Return (X, Y) of the center of cell containing provided text 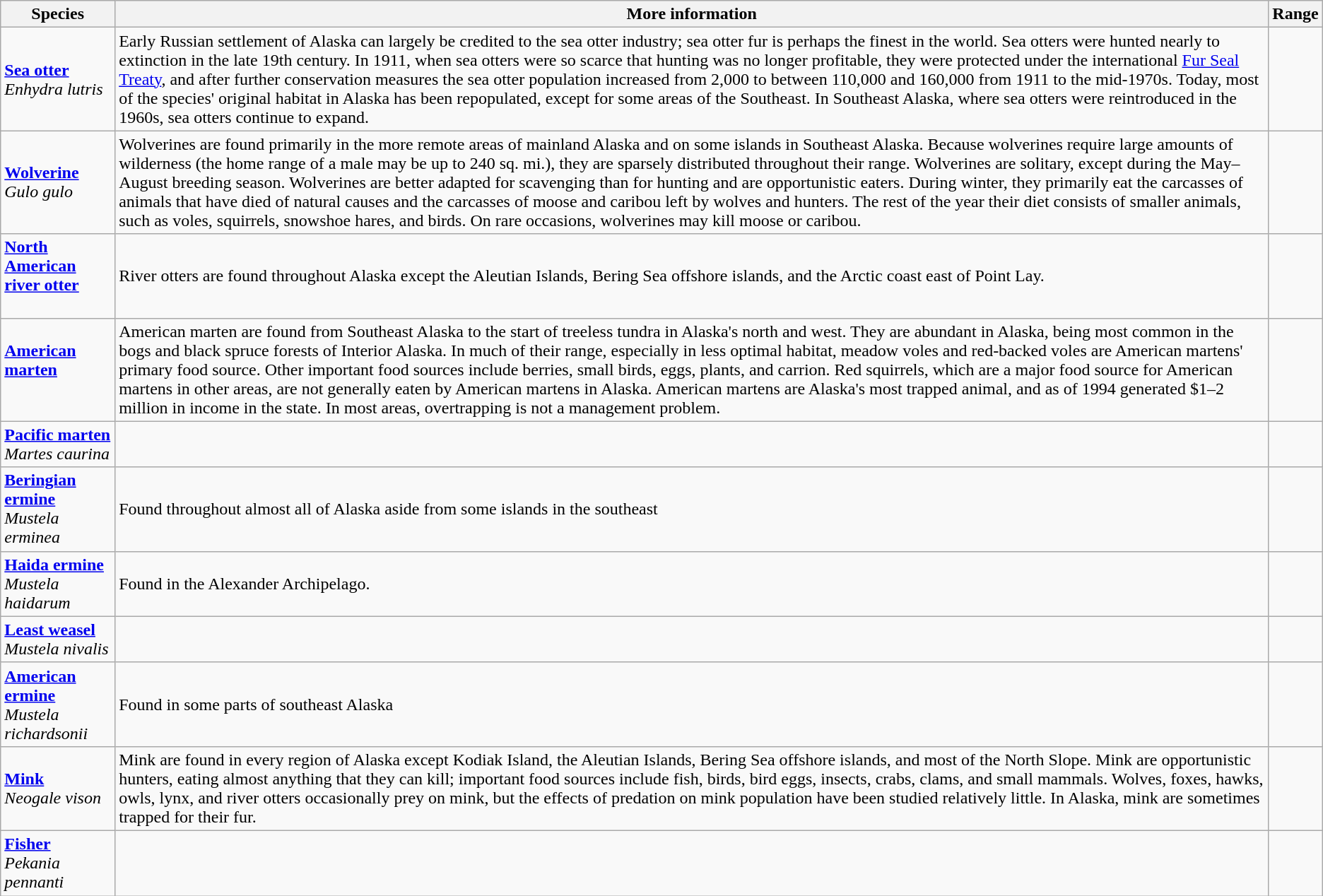
American ermineMustela richardsonii (58, 704)
American marten (58, 370)
FisherPekania pennanti (58, 863)
MinkNeogale vison (58, 789)
Range (1295, 14)
Beringian ermineMustela erminea (58, 509)
Found in some parts of southeast Alaska (692, 704)
Species (58, 14)
River otters are found throughout Alaska except the Aleutian Islands, Bering Sea offshore islands, and the Arctic coast east of Point Lay. (692, 276)
Found in the Alexander Archipelago. (692, 584)
Sea otterEnhydra lutris (58, 79)
More information (692, 14)
Pacific martenMartes caurina (58, 444)
Haida ermineMustela haidarum (58, 584)
Found throughout almost all of Alaska aside from some islands in the southeast (692, 509)
WolverineGulo gulo (58, 182)
North American river otter (58, 276)
Least weaselMustela nivalis (58, 639)
